Find where the given text appears and provide that cell's center as (X, Y) coordinate. 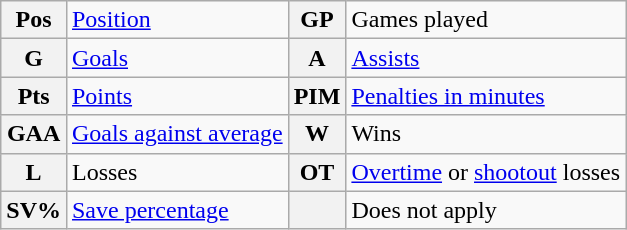
GP (317, 20)
OT (317, 172)
Wins (486, 134)
Overtime or shootout losses (486, 172)
L (34, 172)
GAA (34, 134)
G (34, 58)
PIM (317, 96)
Assists (486, 58)
Goals against average (177, 134)
Pts (34, 96)
Pos (34, 20)
A (317, 58)
Points (177, 96)
W (317, 134)
Games played (486, 20)
Losses (177, 172)
Position (177, 20)
Does not apply (486, 210)
Goals (177, 58)
SV% (34, 210)
Penalties in minutes (486, 96)
Save percentage (177, 210)
